Locate the cell with the specified text and output its (X, Y) center coordinate. 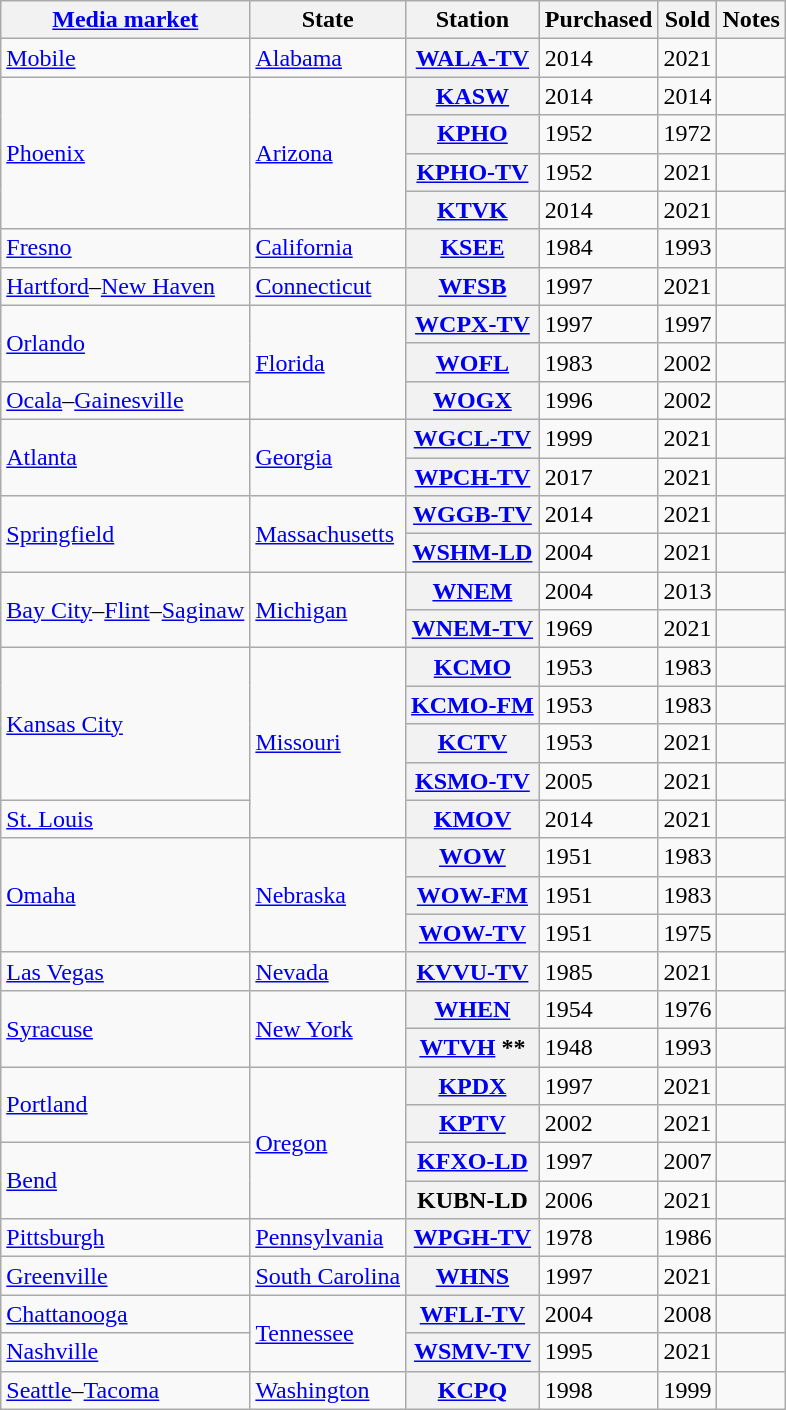
Nevada (328, 971)
KUBN-LD (473, 1200)
Alabama (328, 58)
1998 (598, 1390)
2005 (598, 781)
WOW (473, 857)
Nashville (126, 1352)
Nebraska (328, 895)
KSMO-TV (473, 781)
1978 (598, 1238)
Las Vegas (126, 971)
WPCH-TV (473, 477)
Purchased (598, 20)
New York (328, 1028)
Hartford–New Haven (126, 286)
KFXO-LD (473, 1162)
1975 (688, 933)
KPHO (473, 134)
Mobile (126, 58)
Oregon (328, 1142)
Station (473, 20)
WFLI-TV (473, 1314)
Washington (328, 1390)
2017 (598, 477)
WGGB-TV (473, 515)
Notes (751, 20)
WHNS (473, 1276)
KVVU-TV (473, 971)
Sold (688, 20)
Bay City–Flint–Saginaw (126, 610)
1996 (598, 400)
Pennsylvania (328, 1238)
Portland (126, 1104)
WSHM-LD (473, 553)
WFSB (473, 286)
Bend (126, 1181)
WOW-FM (473, 895)
KCMO (473, 667)
KASW (473, 96)
Georgia (328, 457)
Chattanooga (126, 1314)
Missouri (328, 743)
KMOV (473, 819)
1995 (598, 1352)
St. Louis (126, 819)
Omaha (126, 895)
2006 (598, 1200)
Media market (126, 20)
Springfield (126, 534)
1986 (688, 1238)
1984 (598, 248)
WHEN (473, 1009)
Greenville (126, 1276)
2008 (688, 1314)
Syracuse (126, 1028)
Massachusetts (328, 534)
Pittsburgh (126, 1238)
California (328, 248)
KCMO-FM (473, 705)
WPGH-TV (473, 1238)
WALA-TV (473, 58)
Ocala–Gainesville (126, 400)
KTVK (473, 210)
1954 (598, 1009)
Seattle–Tacoma (126, 1390)
WGCL-TV (473, 438)
WOGX (473, 400)
KPTV (473, 1124)
State (328, 20)
WTVH ** (473, 1047)
1976 (688, 1009)
Tennessee (328, 1333)
Michigan (328, 610)
Orlando (126, 343)
WSMV-TV (473, 1352)
WNEM-TV (473, 629)
1948 (598, 1047)
KSEE (473, 248)
WOFL (473, 362)
1969 (598, 629)
KPDX (473, 1085)
Atlanta (126, 457)
Florida (328, 362)
South Carolina (328, 1276)
KPHO-TV (473, 172)
2013 (688, 591)
WNEM (473, 591)
1985 (598, 971)
Connecticut (328, 286)
2007 (688, 1162)
KCPQ (473, 1390)
Arizona (328, 153)
1972 (688, 134)
KCTV (473, 743)
WCPX-TV (473, 324)
WOW-TV (473, 933)
Kansas City (126, 724)
Fresno (126, 248)
Phoenix (126, 153)
